Return the [X, Y] coordinate for the center point of the cell that contains the specified text.  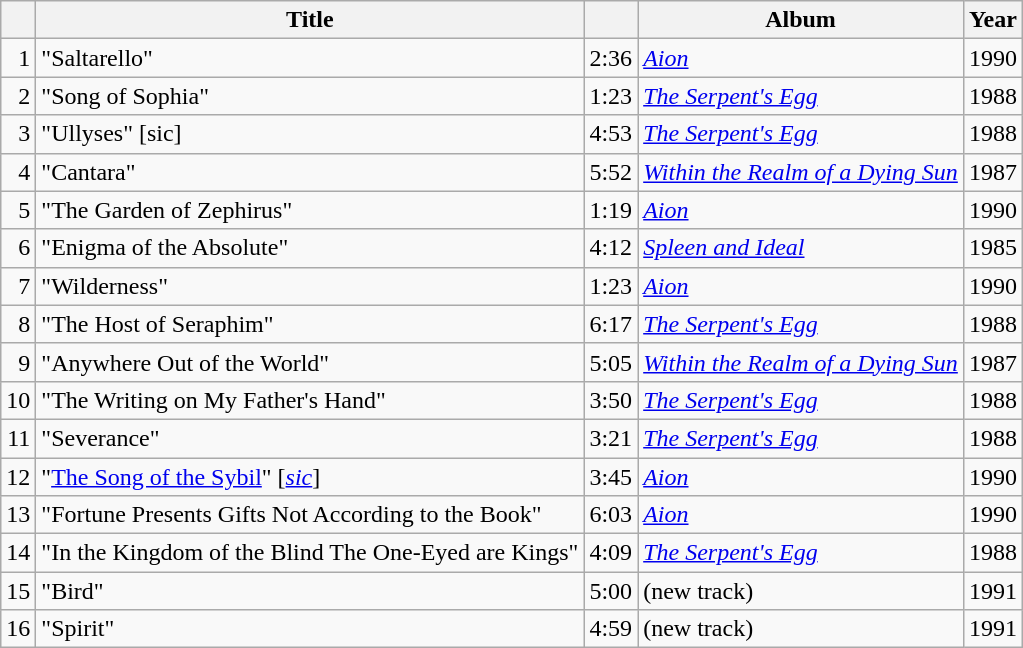
4:09 [611, 553]
9 [18, 362]
"Song of Sophia" [310, 96]
3:50 [611, 400]
1985 [992, 248]
12 [18, 477]
"Severance" [310, 438]
1 [18, 58]
3 [18, 134]
6 [18, 248]
"The Song of the Sybil" [sic] [310, 477]
8 [18, 324]
Year [992, 20]
13 [18, 515]
7 [18, 286]
Album [801, 20]
5:05 [611, 362]
"The Writing on My Father's Hand" [310, 400]
"Anywhere Out of the World" [310, 362]
"In the Kingdom of the Blind The One-Eyed are Kings" [310, 553]
"Spirit" [310, 629]
16 [18, 629]
"Bird" [310, 591]
5:52 [611, 172]
"The Garden of Zephirus" [310, 210]
4 [18, 172]
"Ullyses" [sic] [310, 134]
14 [18, 553]
10 [18, 400]
"Enigma of the Absolute" [310, 248]
5 [18, 210]
6:03 [611, 515]
2 [18, 96]
"Cantara" [310, 172]
4:12 [611, 248]
3:45 [611, 477]
Spleen and Ideal [801, 248]
15 [18, 591]
11 [18, 438]
Title [310, 20]
"The Host of Seraphim" [310, 324]
4:59 [611, 629]
1:19 [611, 210]
"Wilderness" [310, 286]
2:36 [611, 58]
"Fortune Presents Gifts Not According to the Book" [310, 515]
4:53 [611, 134]
"Saltarello" [310, 58]
3:21 [611, 438]
6:17 [611, 324]
5:00 [611, 591]
